Locate the cell with the specified text and output its (x, y) center coordinate. 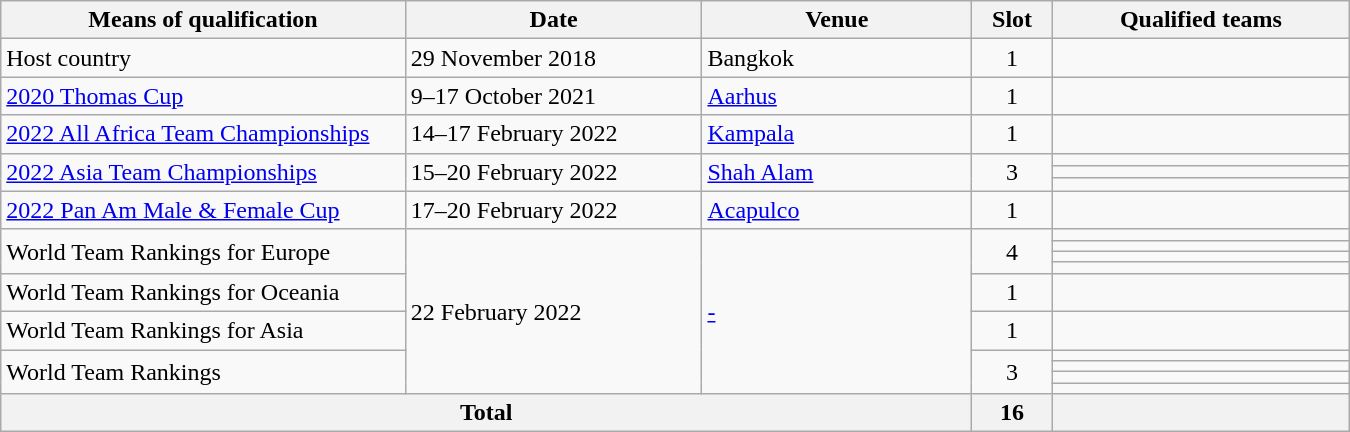
Total (486, 413)
4 (1012, 251)
Acapulco (837, 210)
2022 All Africa Team Championships (204, 134)
World Team Rankings for Asia (204, 330)
- (837, 312)
2020 Thomas Cup (204, 96)
2022 Asia Team Championships (204, 172)
World Team Rankings for Oceania (204, 292)
Date (554, 20)
2022 Pan Am Male & Female Cup (204, 210)
World Team Rankings for Europe (204, 251)
Bangkok (837, 58)
17–20 February 2022 (554, 210)
14–17 February 2022 (554, 134)
22 February 2022 (554, 312)
9–17 October 2021 (554, 96)
Slot (1012, 20)
Qualified teams (1202, 20)
29 November 2018 (554, 58)
Shah Alam (837, 172)
16 (1012, 413)
Aarhus (837, 96)
Host country (204, 58)
Means of qualification (204, 20)
World Team Rankings (204, 372)
Venue (837, 20)
15–20 February 2022 (554, 172)
Kampala (837, 134)
